From the cell containing the given text, extract its center point as [X, Y] coordinate. 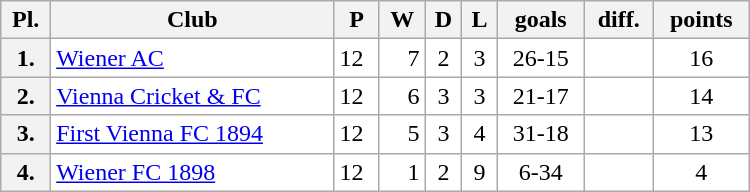
L [480, 20]
1. [26, 58]
4. [26, 172]
diff. [618, 20]
31-18 [540, 134]
5 [402, 134]
Vienna Cricket & FC [192, 96]
First Vienna FC 1894 [192, 134]
Wiener AC [192, 58]
6 [402, 96]
1 [402, 172]
Wiener FC 1898 [192, 172]
Pl. [26, 20]
13 [701, 134]
P [357, 20]
9 [480, 172]
Club [192, 20]
2. [26, 96]
6-34 [540, 172]
D [444, 20]
26-15 [540, 58]
goals [540, 20]
14 [701, 96]
points [701, 20]
3. [26, 134]
W [402, 20]
16 [701, 58]
21-17 [540, 96]
7 [402, 58]
